Detect which cell encompasses the target text, then output its [x, y] center coordinate. 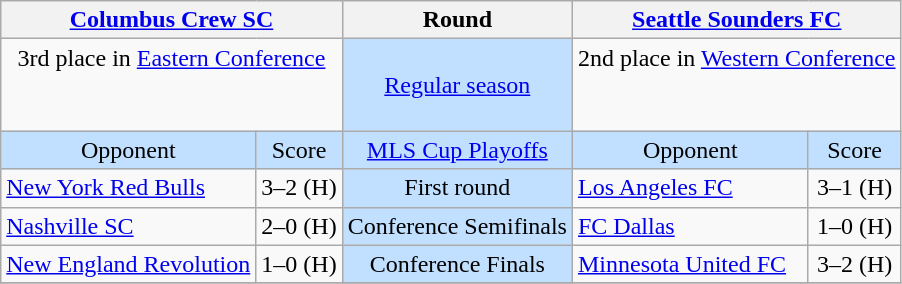
FC Dallas [690, 226]
2–0 (H) [299, 226]
3–1 (H) [854, 188]
New England Revolution [128, 264]
Los Angeles FC [690, 188]
Nashville SC [128, 226]
New York Red Bulls [128, 188]
Columbus Crew SC [172, 20]
Conference Semifinals [457, 226]
Round [457, 20]
First round [457, 188]
2nd place in Western Conference [736, 85]
Minnesota United FC [690, 264]
Seattle Sounders FC [736, 20]
MLS Cup Playoffs [457, 150]
3rd place in Eastern Conference [172, 85]
Conference Finals [457, 264]
Regular season [457, 85]
